For the text-containing cell, return its midpoint in [x, y] coordinate format. 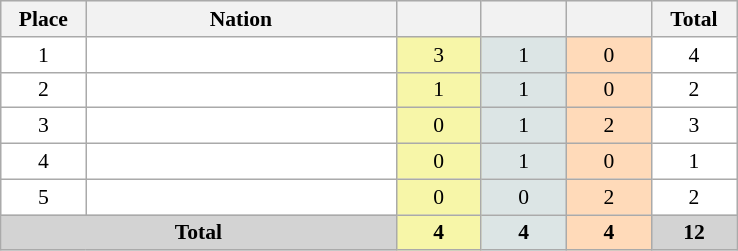
Place [44, 19]
Nation [241, 19]
12 [694, 233]
5 [44, 197]
